Capture the cell that displays the provided text and extract its [X, Y] central coordinate. 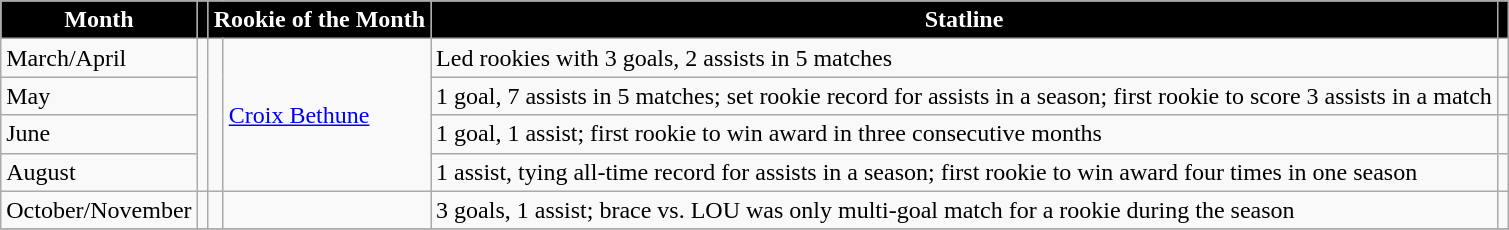
October/November [99, 210]
3 goals, 1 assist; brace vs. LOU was only multi-goal match for a rookie during the season [964, 210]
June [99, 134]
Croix Bethune [326, 115]
March/April [99, 58]
1 assist, tying all-time record for assists in a season; first rookie to win award four times in one season [964, 172]
Rookie of the Month [319, 20]
May [99, 96]
1 goal, 1 assist; first rookie to win award in three consecutive months [964, 134]
Led rookies with 3 goals, 2 assists in 5 matches [964, 58]
Month [99, 20]
Statline [964, 20]
1 goal, 7 assists in 5 matches; set rookie record for assists in a season; first rookie to score 3 assists in a match [964, 96]
August [99, 172]
